Identify which cell holds the provided text, then report its (X, Y) central coordinate. 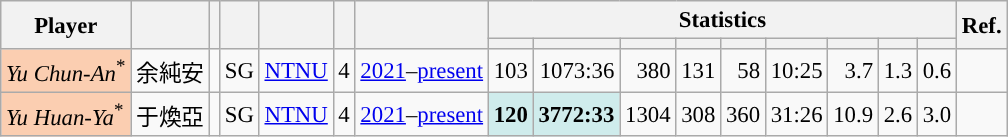
2.6 (898, 115)
120 (510, 115)
Yu Huan-Ya* (66, 115)
3.0 (936, 115)
360 (744, 115)
103 (510, 71)
Player (66, 25)
Ref. (981, 25)
31:26 (796, 115)
Yu Chun-An* (66, 71)
308 (698, 115)
0.6 (936, 71)
Statistics (722, 20)
1073:36 (576, 71)
3772:33 (576, 115)
于煥亞 (170, 115)
3.7 (853, 71)
10.9 (853, 115)
1304 (648, 115)
余純安 (170, 71)
131 (698, 71)
380 (648, 71)
1.3 (898, 71)
10:25 (796, 71)
58 (744, 71)
